From the cell containing the given text, extract its center point as (X, Y) coordinate. 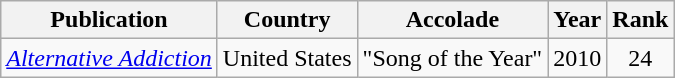
2010 (578, 58)
United States (287, 58)
Accolade (452, 20)
Country (287, 20)
24 (640, 58)
Publication (110, 20)
Rank (640, 20)
Alternative Addiction (110, 58)
"Song of the Year" (452, 58)
Year (578, 20)
